From the cell containing the given text, extract its center point as (X, Y) coordinate. 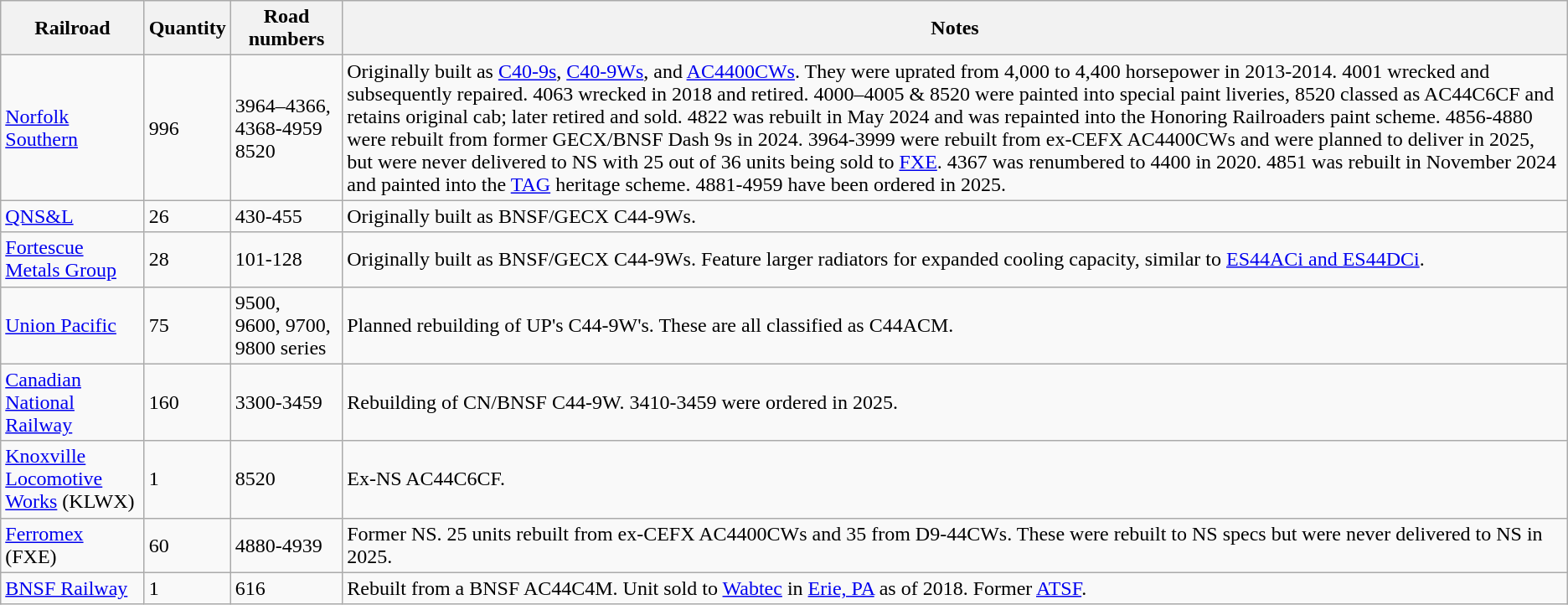
Knoxville Locomotive Works (KLWX) (72, 479)
Norfolk Southern (72, 127)
101-128 (286, 260)
Originally built as BNSF/GECX C44-9Ws. (955, 216)
26 (188, 216)
Fortescue Metals Group (72, 260)
Notes (955, 28)
Ex-NS AC44C6CF. (955, 479)
616 (286, 588)
4880-4939 (286, 545)
160 (188, 402)
Quantity (188, 28)
Railroad (72, 28)
Former NS. 25 units rebuilt from ex-CEFX AC4400CWs and 35 from D9-44CWs. These were rebuilt to NS specs but were never delivered to NS in 2025. (955, 545)
430-455 (286, 216)
Ferromex (FXE) (72, 545)
BNSF Railway (72, 588)
3300-3459 (286, 402)
QNS&L (72, 216)
Canadian National Railway (72, 402)
Rebuilt from a BNSF AC44C4M. Unit sold to Wabtec in Erie, PA as of 2018. Former ATSF. (955, 588)
Road numbers (286, 28)
Originally built as BNSF/GECX C44-9Ws. Feature larger radiators for expanded cooling capacity, similar to ES44ACi and ES44DCi. (955, 260)
9500,9600, 9700, 9800 series (286, 325)
Union Pacific (72, 325)
28 (188, 260)
60 (188, 545)
3964–4366, 4368-4959 8520 (286, 127)
996 (188, 127)
Rebuilding of CN/BNSF C44-9W. 3410-3459 were ordered in 2025. (955, 402)
Planned rebuilding of UP's C44-9W's. These are all classified as C44ACM. (955, 325)
75 (188, 325)
8520 (286, 479)
